From the cell containing the given text, extract its center point as [X, Y] coordinate. 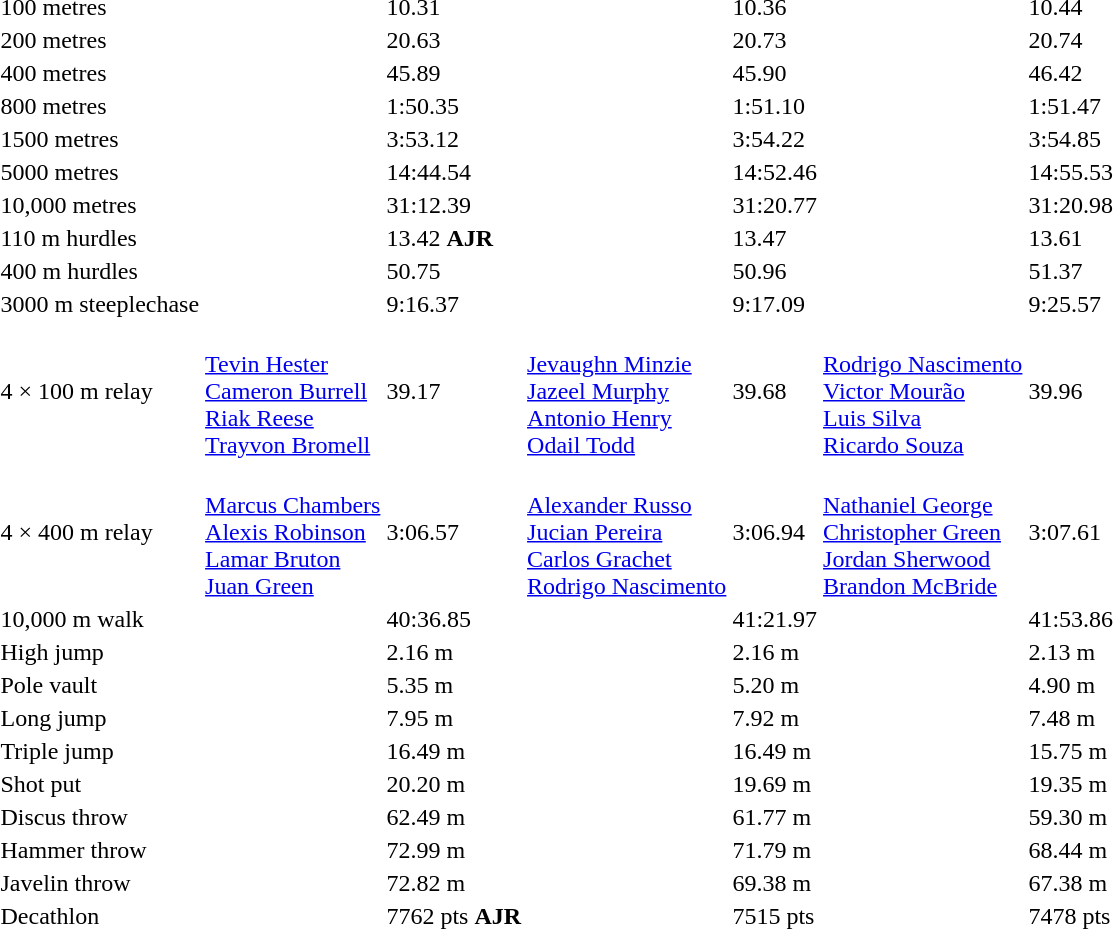
41:21.97 [775, 619]
72.99 m [454, 850]
31:12.39 [454, 205]
62.49 m [454, 817]
39.68 [775, 391]
19.69 m [775, 784]
20.20 m [454, 784]
1:50.35 [454, 106]
45.89 [454, 73]
5.35 m [454, 685]
3:53.12 [454, 139]
50.96 [775, 271]
14:52.46 [775, 172]
13.42 AJR [454, 238]
Tevin HesterCameron BurrellRiak ReeseTrayvon Bromell [293, 391]
71.79 m [775, 850]
31:20.77 [775, 205]
Marcus ChambersAlexis RobinsonLamar BrutonJuan Green [293, 532]
Jevaughn MinzieJazeel MurphyAntonio HenryOdail Todd [627, 391]
9:17.09 [775, 304]
3:06.94 [775, 532]
45.90 [775, 73]
1:51.10 [775, 106]
72.82 m [454, 883]
69.38 m [775, 883]
20.63 [454, 40]
39.17 [454, 391]
Rodrigo NascimentoVictor MourãoLuis SilvaRicardo Souza [923, 391]
3:06.57 [454, 532]
14:44.54 [454, 172]
7.95 m [454, 718]
40:36.85 [454, 619]
7.92 m [775, 718]
9:16.37 [454, 304]
13.47 [775, 238]
61.77 m [775, 817]
50.75 [454, 271]
Alexander RussoJucian PereiraCarlos GrachetRodrigo Nascimento [627, 532]
20.73 [775, 40]
Nathaniel GeorgeChristopher GreenJordan SherwoodBrandon McBride [923, 532]
5.20 m [775, 685]
3:54.22 [775, 139]
